Search for the cell housing the specified text and yield its [x, y] center coordinate. 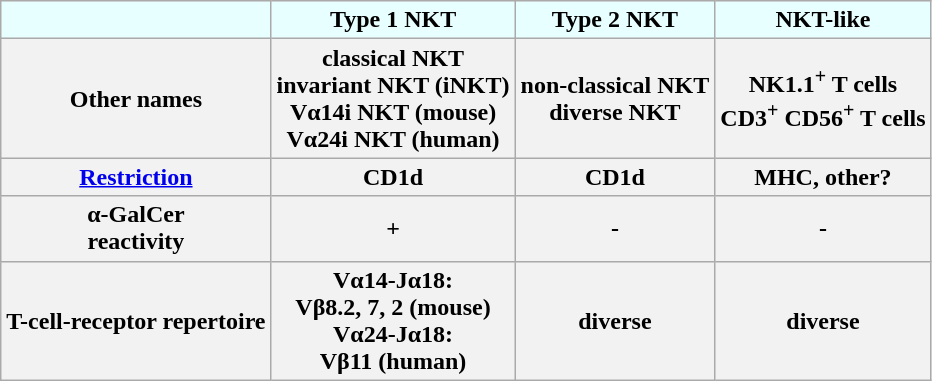
non-classical NKT diverse NKT [615, 98]
classical NKT invariant NKT (iNKT) Vα14i NKT (mouse) Vα24i NKT (human) [393, 98]
+ [393, 228]
Type 2 NKT [615, 20]
NK1.1+ T cells CD3+ CD56+ T cells [823, 98]
Other names [136, 98]
Type 1 NKT [393, 20]
NKT-like [823, 20]
Vα14-Jα18: Vβ8.2, 7, 2 (mouse) Vα24-Jα18: Vβ11 (human) [393, 320]
MHC, other? [823, 177]
T-cell-receptor repertoire [136, 320]
α-GalCer reactivity [136, 228]
Restriction [136, 177]
